Extract the (x, y) coordinate from the center of the cell holding the provided text.  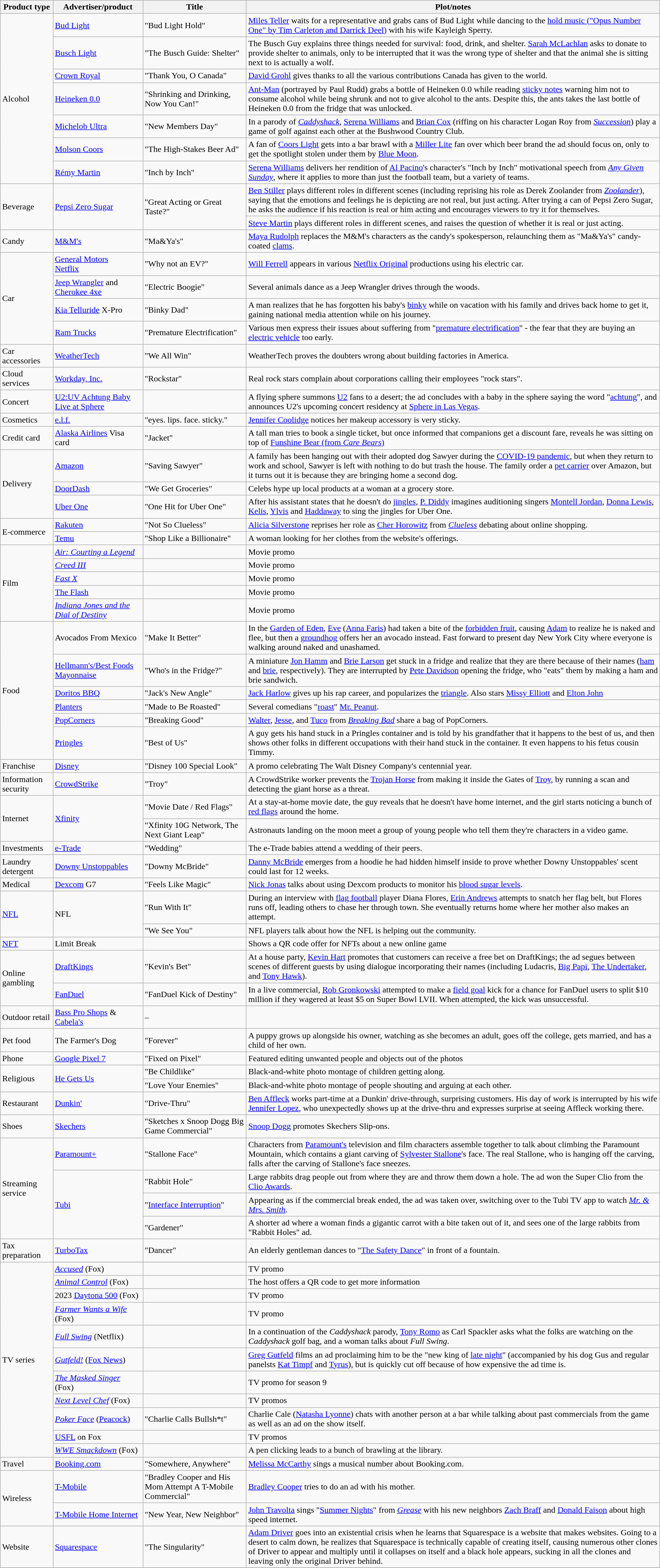
Workday, Inc. (98, 379)
"Thank You, O Canada" (195, 76)
e.l.f. (98, 420)
Kia Telluride X-Pro (98, 310)
Snoop Dogg promotes Skechers Slip-ons. (453, 1126)
"Saving Sawyer" (195, 466)
Pringles (98, 743)
Streaming service (27, 1188)
"Shop Like a Billionaire" (195, 538)
Paramount+ (98, 1154)
Uber One (98, 507)
Various men express their issues about suffering from "premature electrification" - the fear that they are buying an electric vehicle too early. (453, 333)
Dunkin' (98, 1103)
CrowdStrike (98, 784)
Cosmetics (27, 420)
"Inch by Inch" (195, 172)
Cloud services (27, 379)
DraftKings (98, 967)
The Masked Singer (Fox) (98, 1382)
Medical (27, 884)
Doritos BBQ (98, 693)
"The Singularity" (195, 1547)
Delivery (27, 484)
Religious (27, 1078)
He Gets Us (98, 1078)
Pet food (27, 1040)
Website (27, 1547)
Planters (98, 707)
Busch Light (98, 53)
Black-and-white photo montage of people shouting and arguing at each other. (453, 1085)
NFT (27, 944)
Amazon (98, 466)
WWE Smackdown (Fox) (98, 1450)
Car accessories (27, 356)
An elderly gentleman dances to "The Safety Dance" in front of a fountain. (453, 1250)
Creed III (98, 565)
"Forever" (195, 1040)
Credit card (27, 438)
Internet (27, 818)
Franchise (27, 766)
"Why not an EV?" (195, 264)
"Great Acting or Great Taste?" (195, 207)
Squarespace (98, 1547)
Crown Royal (98, 76)
"We Get Groceries" (195, 488)
"Wedding" (195, 848)
Astronauts landing on the moon meet a group of young people who tell them they're characters in a video game. (453, 830)
"Troy" (195, 784)
A puppy grows up alongside his owner, watching as she becomes an adult, goes off the college, gets married, and has a child of her own. (453, 1040)
Temu (98, 538)
Michelob Ultra (98, 126)
Molson Coors (98, 149)
Appearing as if the commercial break ended, the ad was taken over, switching over to the Tubi TV app to watch Mr. & Mrs. Smith. (453, 1205)
Jeep Wrangler and Cherokee 4xe (98, 287)
Ram Trucks (98, 333)
Limit Break (98, 944)
"Electric Boogie" (195, 287)
"One Hit for Uber One" (195, 507)
The Flash (98, 592)
"Be Childlike" (195, 1072)
A woman looking for her clothes from the website's offerings. (453, 538)
PopCorners (98, 720)
"The Busch Guide: Shelter" (195, 53)
A CrowdStrike worker prevents the Trojan Horse from making it inside the Gates of Troy, by running a scan and detecting the giant horse as a threat. (453, 784)
T-Mobile (98, 1487)
Danny McBride emerges from a hoodie he had hidden himself inside to prove whether Downy Unstoppables' scent could last for 12 weeks. (453, 866)
"Not So Clueless" (195, 525)
Rakuten (98, 525)
"Shrinking and Drinking, Now You Can!" (195, 99)
"Interface Interruption" (195, 1205)
Next Level Chef (Fox) (98, 1401)
Car (27, 298)
Several comedians "roast" Mr. Peanut. (453, 707)
WeatherTech (98, 356)
TV series (27, 1359)
The e-Trade babies attend a wedding of their peers. (453, 848)
"Movie Date / Red Flags" (195, 807)
The Farmer's Dog (98, 1040)
Several animals dance as a Jeep Wrangler drives through the woods. (453, 287)
"Bud Light Hold" (195, 25)
"Disney 100 Special Look" (195, 766)
TV promo for season 9 (453, 1382)
"Feels Like Magic" (195, 884)
Jack Harlow gives up his rap career, and popularizes the triangle. Also stars Missy Elliott and Elton John (453, 693)
T-Mobile Home Internet (98, 1514)
"Dancer" (195, 1250)
Advertiser/product (98, 7)
Full Swing (Netflix) (98, 1336)
Film (27, 583)
"Binky Dad" (195, 310)
Heineken 0.0 (98, 99)
Avocados From Mexico (98, 638)
Product type (27, 7)
Booking.com (98, 1464)
Food (27, 690)
Restaurant (27, 1103)
Indiana Jones and the Dial of Destiny (98, 610)
David Grohl gives thanks to all the various contributions Canada has given to the world. (453, 76)
Downy Unstoppables (98, 866)
Air: Courting a Legend (98, 552)
NFL players talk about how the NFL is helping out the community. (453, 930)
Laundry detergent (27, 866)
"Stallone Face" (195, 1154)
Alaska Airlines Visa card (98, 438)
"Best of Us" (195, 743)
M&M's (98, 241)
U2:UV Achtung Baby Live at Sphere (98, 402)
e-Trade (98, 848)
"Premature Electrification" (195, 333)
Disney (98, 766)
"New Year, New Neighbor" (195, 1514)
"We All Win" (195, 356)
"Run With It" (195, 907)
WeatherTech proves the doubters wrong about building factories in America. (453, 356)
Concert (27, 402)
Bud Light (98, 25)
"We See You" (195, 930)
Rémy Martin (98, 172)
"Somewhere, Anywhere" (195, 1464)
Real rock stars complain about corporations calling their employees "rock stars". (453, 379)
FanDuel (98, 995)
"Drive-Thru" (195, 1103)
"Xfinity 10G Network, The Next Giant Leap" (195, 830)
TurboTax (98, 1250)
Maya Rudolph replaces the M&M's characters as the candy's spokesperson, relaunching them as "Ma&Ya's" candy-coated clams. (453, 241)
Black-and-white photo montage of children getting along. (453, 1072)
Bass Pro Shops & Cabela's (98, 1017)
Alcohol (27, 99)
"FanDuel Kick of Destiny" (195, 995)
A promo celebrating The Walt Disney Company's centennial year. (453, 766)
USFL on Fox (98, 1437)
"Gardener" (195, 1227)
"Kevin's Bet" (195, 967)
Plot/notes (453, 7)
Tax preparation (27, 1250)
Animal Control (Fox) (98, 1282)
Melissa McCarthy sings a musical number about Booking.com. (453, 1464)
Pepsi Zero Sugar (98, 207)
E-commerce (27, 531)
Farmer Wants a Wife (Fox) (98, 1314)
Bradley Cooper tries to do an ad with his mother. (453, 1487)
Nick Jonas talks about using Dexcom products to monitor his blood sugar levels. (453, 884)
Candy (27, 241)
Title (195, 7)
2023 Daytona 500 (Fox) (98, 1296)
Hellmann's/Best Foods Mayonnaise (98, 670)
General Motors Netflix (98, 264)
Alicia Silverstone reprises her role as Cher Horowitz from Clueless debating about online shopping. (453, 525)
Large rabbits drag people out from where they are and throw them down a hole. The ad won the Super Clio from the Clio Awards. (453, 1181)
"Sketches x Snoop Dogg Big Game Commercial" (195, 1126)
"Love Your Enemies" (195, 1085)
Investments (27, 848)
John Travolta sings "Summer Nights" from Grease with his new neighbors Zach Braff and Donald Faison about high speed internet. (453, 1514)
Google Pixel 7 (98, 1058)
Steve Martin plays different roles in different scenes, and raises the question of whether it is real or just acting. (453, 223)
Celebs hype up local products at a woman at a grocery store. (453, 488)
"New Members Day" (195, 126)
At a stay-at-home movie date, the guy reveals that he doesn't have home internet, and the girl starts noticing a bunch of red flags around the home. (453, 807)
Tubi (98, 1205)
"Make It Better" (195, 638)
Outdoor retail (27, 1017)
Information security (27, 784)
"Jack's New Angle" (195, 693)
"Ma&Ya's" (195, 241)
– (195, 1017)
Walter, Jesse, and Tuco from Breaking Bad share a bag of PopCorners. (453, 720)
"Downy McBride" (195, 866)
Wireless (27, 1498)
Online gambling (27, 978)
"Made to Be Roasted" (195, 707)
Phone (27, 1058)
Jennifer Coolidge notices her makeup accessory is very sticky. (453, 420)
Beverage (27, 207)
Gutfeld! (Fox News) (98, 1360)
Skechers (98, 1126)
"eyes. lips. face. sticky." (195, 420)
Shows a QR code offer for NFTs about a new online game (453, 944)
"Fixed on Pixel" (195, 1058)
"Charlie Calls Bullsh*t" (195, 1419)
"Rockstar" (195, 379)
Accused (Fox) (98, 1268)
"Bradley Cooper and His Mom Attempt A T-Mobile Commercial" (195, 1487)
"Jacket" (195, 438)
Dexcom G7 (98, 884)
"Rabbit Hole" (195, 1181)
Will Ferrell appears in various Netflix Original productions using his electric car. (453, 264)
Travel (27, 1464)
Fast X (98, 578)
"Who's in the Fridge?" (195, 670)
Xfinity (98, 818)
Poker Face (Peacock) (98, 1419)
"The High-Stakes Beer Ad" (195, 149)
Shoes (27, 1126)
"Breaking Good" (195, 720)
Featured editing unwanted people and objects out of the photos (453, 1058)
The host offers a QR code to get more information (453, 1282)
DoorDash (98, 488)
A pen clicking leads to a bunch of brawling at the library. (453, 1450)
A shorter ad where a woman finds a gigantic carrot with a bite taken out of it, and sees one of the large rabbits from "Rabbit Holes" ad. (453, 1227)
